Pinpoint the cell where the given text exists, returning its [x, y] midpoint coordinate. 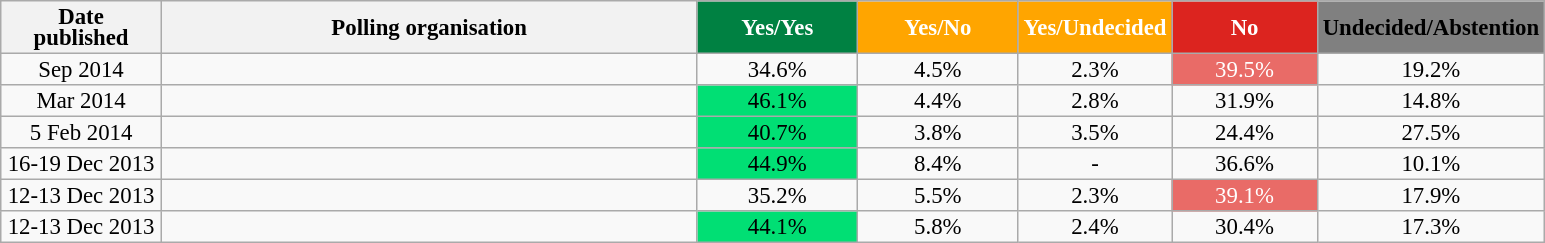
39.1% [1245, 196]
2.8% [1095, 101]
5 Feb 2014 [82, 133]
34.6% [778, 70]
14.8% [1430, 101]
12-13 Dec 2013 [82, 196]
Datepublished [82, 28]
36.6% [1245, 164]
10.1% [1430, 164]
16-19 Dec 2013 [82, 164]
39.5% [1245, 70]
35.2% [778, 196]
44.9% [778, 164]
Yes/Undecided [1095, 28]
Mar 2014 [82, 101]
5.5% [938, 196]
3.5% [1095, 133]
Yes/No [938, 28]
24.4% [1245, 133]
8.4% [938, 164]
3.8% [938, 133]
4.4% [938, 101]
40.7% [778, 133]
Polling organisation [429, 28]
4.5% [938, 70]
19.2% [1430, 70]
Yes/Yes [778, 28]
17.9% [1430, 196]
31.9% [1245, 101]
46.1% [778, 101]
Sep 2014 [82, 70]
No [1245, 28]
Undecided/Abstention [1430, 28]
27.5% [1430, 133]
- [1095, 164]
